Locate the cell with the specified text and output its [x, y] center coordinate. 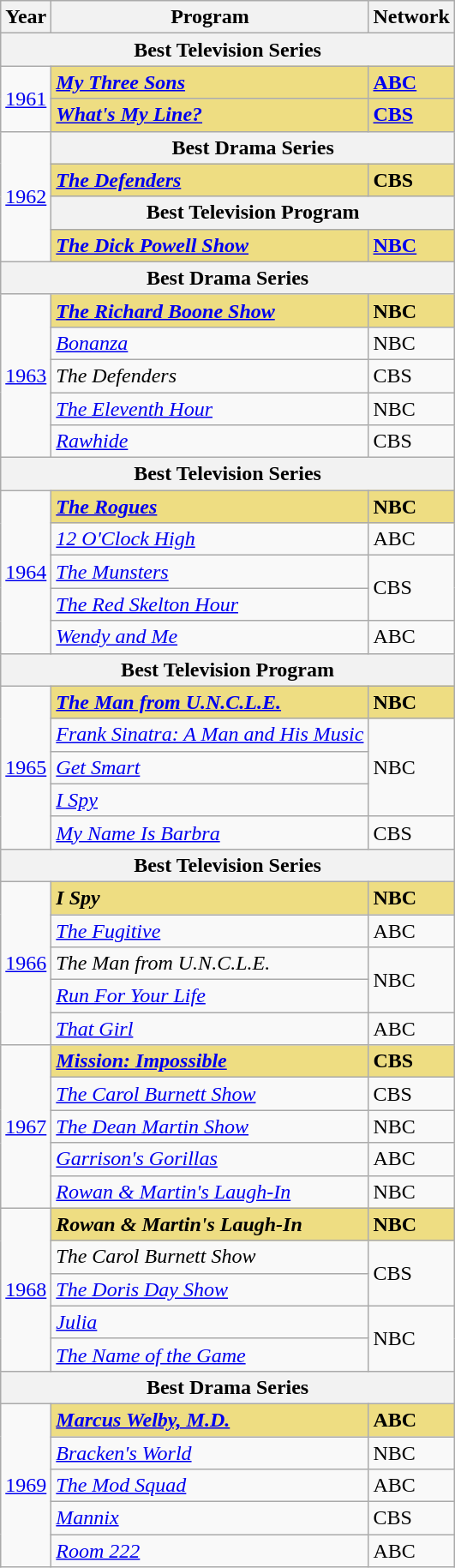
The Fugitive [210, 930]
The Dean Martin Show [210, 1126]
1962 [26, 196]
1963 [26, 375]
The Name of the Game [210, 1355]
What's My Line? [210, 115]
12 O'Clock High [210, 539]
My Three Sons [210, 82]
1964 [26, 572]
Julia [210, 1322]
Year [26, 17]
The Eleventh Hour [210, 409]
1966 [26, 963]
Bonanza [210, 343]
Frank Sinatra: A Man and His Music [210, 735]
My Name Is Barbra [210, 832]
Network [411, 17]
The Doris Day Show [210, 1289]
The Rogues [210, 507]
Get Smart [210, 767]
1968 [26, 1289]
The Mod Squad [210, 1486]
Garrison's Gorillas [210, 1159]
1969 [26, 1485]
The Red Skelton Hour [210, 604]
The Munsters [210, 572]
Rawhide [210, 442]
Room 222 [210, 1551]
1965 [26, 767]
1961 [26, 99]
The Dick Powell Show [210, 245]
Mannix [210, 1518]
Bracken's World [210, 1453]
The Richard Boone Show [210, 310]
Mission: Impossible [210, 1061]
Wendy and Me [210, 637]
Run For Your Life [210, 996]
1967 [26, 1126]
Program [210, 17]
Marcus Welby, M.D. [210, 1420]
That Girl [210, 1029]
